From the cell containing the given text, extract its center point as (x, y) coordinate. 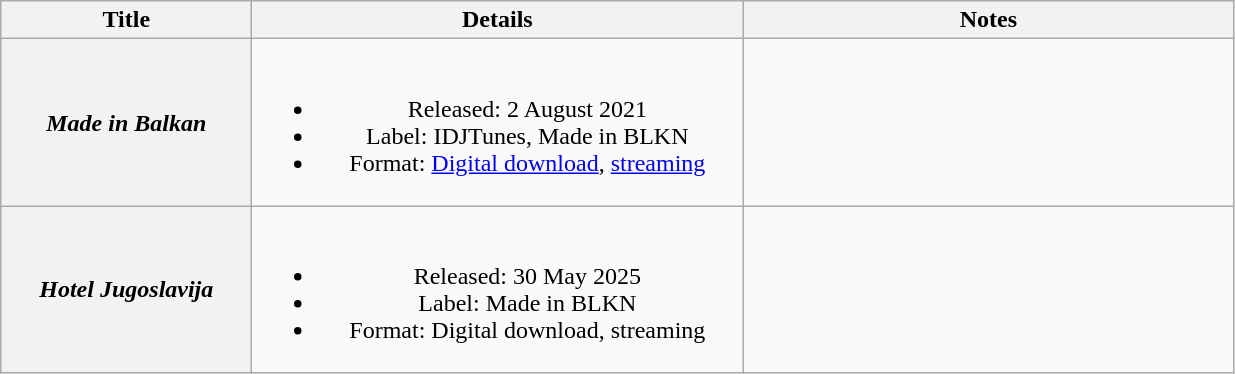
Details (498, 20)
Hotel Jugoslavija (126, 290)
Notes (988, 20)
Released: 2 August 2021Label: IDJTunes, Made in BLKNFormat: Digital download, streaming (498, 122)
Released: 30 May 2025Label: Made in BLKNFormat: Digital download, streaming (498, 290)
Made in Balkan (126, 122)
Title (126, 20)
